Pinpoint the cell where the given text exists, returning its [x, y] midpoint coordinate. 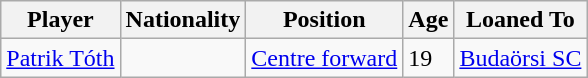
Centre forward [324, 58]
Patrik Tóth [60, 58]
Age [428, 20]
Loaned To [520, 20]
Player [60, 20]
Budaörsi SC [520, 58]
Position [324, 20]
19 [428, 58]
Nationality [183, 20]
